Return the (X, Y) coordinate for the center point of the cell that contains the specified text.  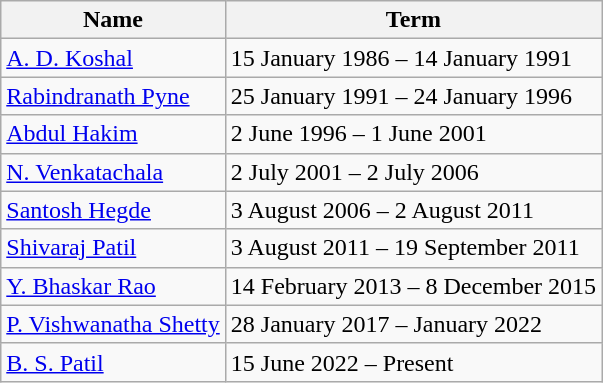
28 January 2017 – January 2022 (413, 324)
Abdul Hakim (114, 134)
Term (413, 20)
3 August 2011 – 19 September 2011 (413, 248)
25 January 1991 – 24 January 1996 (413, 96)
Shivaraj Patil (114, 248)
2 July 2001 – 2 July 2006 (413, 172)
Name (114, 20)
Santosh Hegde (114, 210)
15 January 1986 – 14 January 1991 (413, 58)
15 June 2022 – Present (413, 362)
B. S. Patil (114, 362)
N. Venkatachala (114, 172)
Rabindranath Pyne (114, 96)
14 February 2013 – 8 December 2015 (413, 286)
A. D. Koshal (114, 58)
Y. Bhaskar Rao (114, 286)
3 August 2006 – 2 August 2011 (413, 210)
P. Vishwanatha Shetty (114, 324)
2 June 1996 – 1 June 2001 (413, 134)
